Output the [X, Y] coordinate of the center of the cell containing the given text.  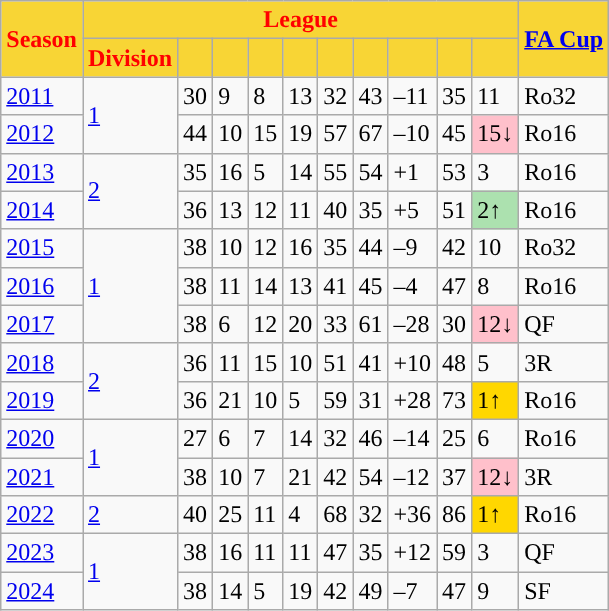
4 [300, 515]
31 [370, 400]
2011 [42, 96]
2022 [42, 515]
2020 [42, 438]
2012 [42, 134]
–12 [412, 477]
+10 [412, 362]
2013 [42, 172]
57 [336, 134]
53 [454, 172]
61 [370, 324]
2014 [42, 210]
FA Cup [564, 39]
2021 [42, 477]
Division [130, 58]
–9 [412, 248]
86 [454, 515]
+36 [412, 515]
27 [196, 438]
League [300, 20]
2024 [42, 591]
37 [454, 477]
+5 [412, 210]
–4 [412, 286]
15↓ [496, 134]
SF [564, 591]
–7 [412, 591]
2019 [42, 400]
67 [370, 134]
–11 [412, 96]
46 [370, 438]
+28 [412, 400]
2023 [42, 553]
43 [370, 96]
+1 [412, 172]
–10 [412, 134]
2018 [42, 362]
33 [336, 324]
–14 [412, 438]
73 [454, 400]
2017 [42, 324]
–28 [412, 324]
49 [370, 591]
55 [336, 172]
+12 [412, 553]
2016 [42, 286]
68 [336, 515]
2↑ [496, 210]
48 [454, 362]
Season [42, 39]
2015 [42, 248]
20 [300, 324]
